For the text-containing cell, return its midpoint in [X, Y] coordinate format. 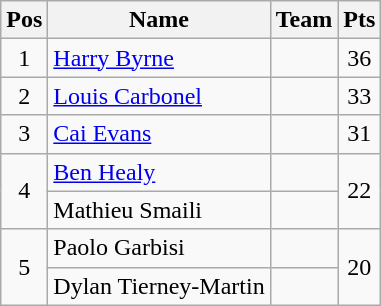
20 [360, 267]
Name [159, 20]
4 [24, 191]
1 [24, 58]
Louis Carbonel [159, 96]
Team [304, 20]
33 [360, 96]
Cai Evans [159, 134]
3 [24, 134]
2 [24, 96]
Paolo Garbisi [159, 248]
Mathieu Smaili [159, 210]
22 [360, 191]
5 [24, 267]
31 [360, 134]
Ben Healy [159, 172]
Pts [360, 20]
Pos [24, 20]
Dylan Tierney-Martin [159, 286]
Harry Byrne [159, 58]
36 [360, 58]
